Search for the cell housing the specified text and yield its (X, Y) center coordinate. 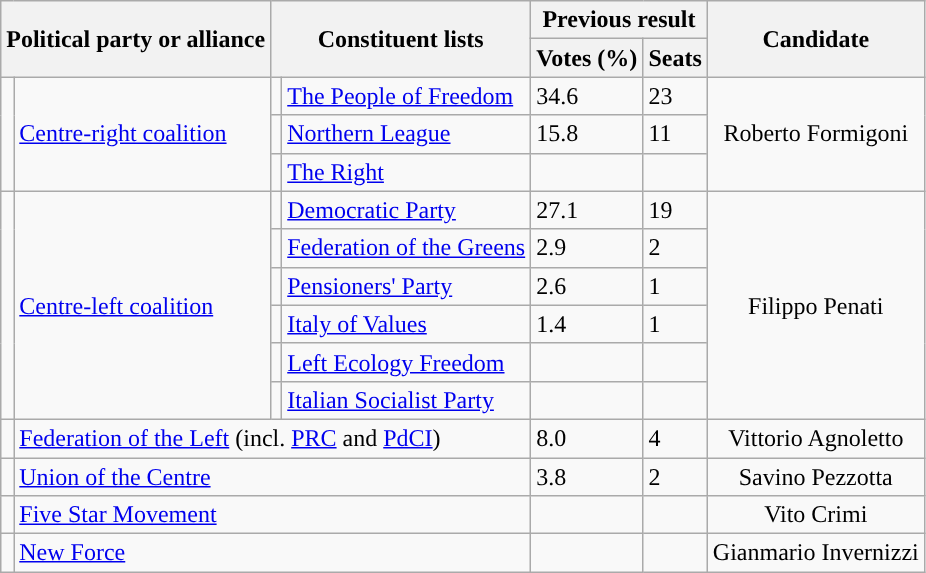
Democratic Party (406, 210)
2.6 (587, 286)
2.9 (587, 248)
The Right (406, 172)
15.8 (587, 134)
Vito Crimi (816, 515)
Gianmario Invernizzi (816, 553)
The People of Freedom (406, 96)
Italy of Values (406, 324)
Previous result (620, 20)
Vittorio Agnoletto (816, 438)
Northern League (406, 134)
Five Star Movement (272, 515)
34.6 (587, 96)
Votes (%) (587, 58)
Centre-right coalition (142, 134)
11 (675, 134)
Roberto Formigoni (816, 134)
Left Ecology Freedom (406, 362)
Federation of the Left (incl. PRC and PdCI) (272, 438)
3.8 (587, 477)
Centre-left coalition (142, 305)
Federation of the Greens (406, 248)
Constituent lists (401, 39)
Savino Pezzotta (816, 477)
Union of the Centre (272, 477)
Political party or alliance (136, 39)
Pensioners' Party (406, 286)
23 (675, 96)
Candidate (816, 39)
19 (675, 210)
1.4 (587, 324)
8.0 (587, 438)
4 (675, 438)
New Force (272, 553)
Filippo Penati (816, 305)
Seats (675, 58)
27.1 (587, 210)
Italian Socialist Party (406, 400)
